Locate the cell with the specified text and output its [x, y] center coordinate. 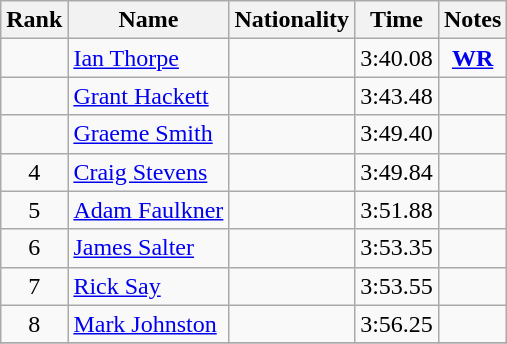
3:40.08 [397, 58]
Adam Faulkner [148, 210]
Nationality [292, 20]
3:43.48 [397, 96]
Grant Hackett [148, 96]
5 [34, 210]
Name [148, 20]
Notes [472, 20]
3:51.88 [397, 210]
Ian Thorpe [148, 58]
Mark Johnston [148, 324]
6 [34, 248]
Craig Stevens [148, 172]
Rank [34, 20]
7 [34, 286]
James Salter [148, 248]
Rick Say [148, 286]
Time [397, 20]
3:53.35 [397, 248]
WR [472, 58]
4 [34, 172]
Graeme Smith [148, 134]
8 [34, 324]
3:56.25 [397, 324]
3:49.40 [397, 134]
3:53.55 [397, 286]
3:49.84 [397, 172]
